Return [X, Y] of the center of cell containing provided text 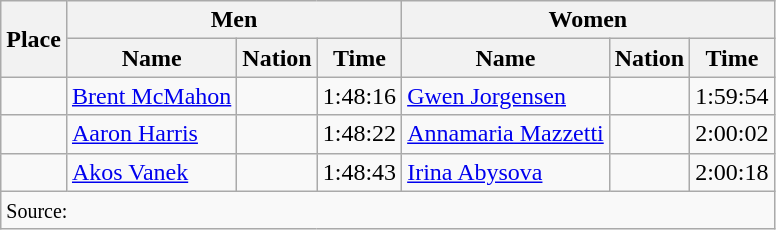
1:48:22 [359, 134]
1:48:43 [359, 172]
Irina Abysova [506, 172]
1:48:16 [359, 96]
1:59:54 [732, 96]
Men [234, 20]
2:00:18 [732, 172]
Brent McMahon [151, 96]
Aaron Harris [151, 134]
Akos Vanek [151, 172]
Place [34, 39]
2:00:02 [732, 134]
Source: [388, 210]
Gwen Jorgensen [506, 96]
Women [588, 20]
Annamaria Mazzetti [506, 134]
